Extract the [X, Y] coordinate from the center of the cell holding the provided text.  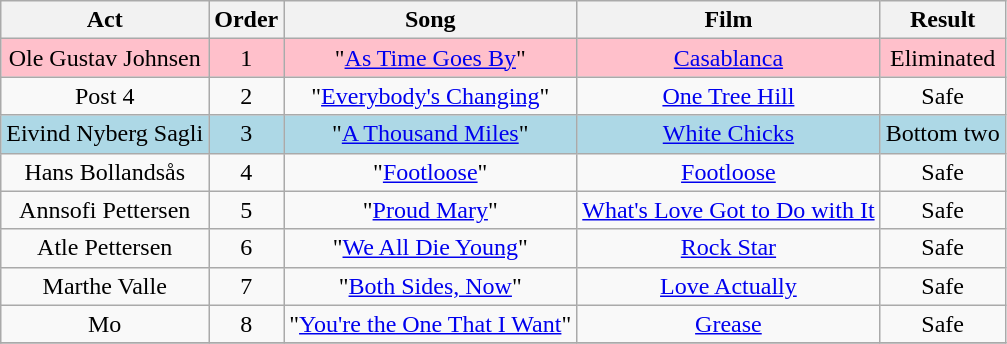
Casablanca [728, 58]
Bottom two [942, 134]
"Footloose" [430, 172]
Mo [105, 324]
Annsofi Pettersen [105, 210]
5 [246, 210]
Result [942, 20]
Film [728, 20]
Order [246, 20]
Eliminated [942, 58]
3 [246, 134]
Grease [728, 324]
"Everybody's Changing" [430, 96]
Ole Gustav Johnsen [105, 58]
Hans Bollandsås [105, 172]
1 [246, 58]
7 [246, 286]
One Tree Hill [728, 96]
Post 4 [105, 96]
8 [246, 324]
Act [105, 20]
Footloose [728, 172]
White Chicks [728, 134]
Atle Pettersen [105, 248]
Marthe Valle [105, 286]
Love Actually [728, 286]
"Proud Mary" [430, 210]
What's Love Got to Do with It [728, 210]
4 [246, 172]
"A Thousand Miles" [430, 134]
"Both Sides, Now" [430, 286]
"You're the One That I Want" [430, 324]
Eivind Nyberg Sagli [105, 134]
"As Time Goes By" [430, 58]
Rock Star [728, 248]
"We All Die Young" [430, 248]
2 [246, 96]
6 [246, 248]
Song [430, 20]
